From the cell containing the given text, extract its center point as [x, y] coordinate. 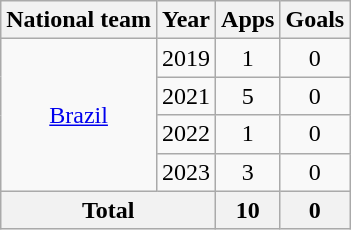
2019 [186, 58]
5 [248, 96]
Brazil [79, 115]
Apps [248, 20]
National team [79, 20]
2022 [186, 134]
Goals [315, 20]
Total [108, 210]
10 [248, 210]
3 [248, 172]
Year [186, 20]
2021 [186, 96]
2023 [186, 172]
